Capture the cell that displays the provided text and extract its (x, y) central coordinate. 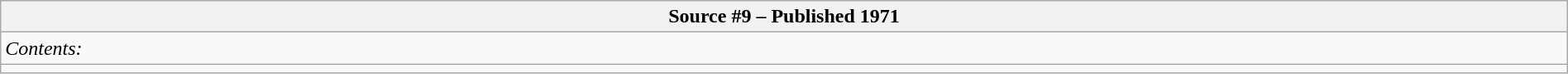
Contents: (784, 48)
Source #9 – Published 1971 (784, 17)
